Output the [x, y] coordinate of the center of the cell containing the given text.  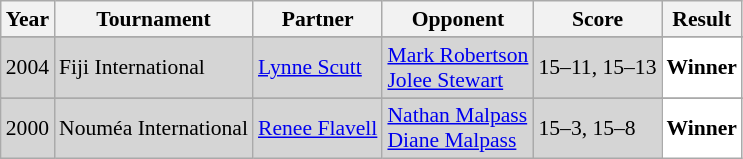
Mark Robertson Jolee Stewart [458, 68]
2000 [28, 128]
Fiji International [154, 68]
Renee Flavell [318, 128]
Partner [318, 19]
15–3, 15–8 [597, 128]
Result [702, 19]
Tournament [154, 19]
Year [28, 19]
Score [597, 19]
15–11, 15–13 [597, 68]
2004 [28, 68]
Nouméa International [154, 128]
Lynne Scutt [318, 68]
Opponent [458, 19]
Nathan Malpass Diane Malpass [458, 128]
